Pinpoint the cell where the given text exists, returning its (x, y) midpoint coordinate. 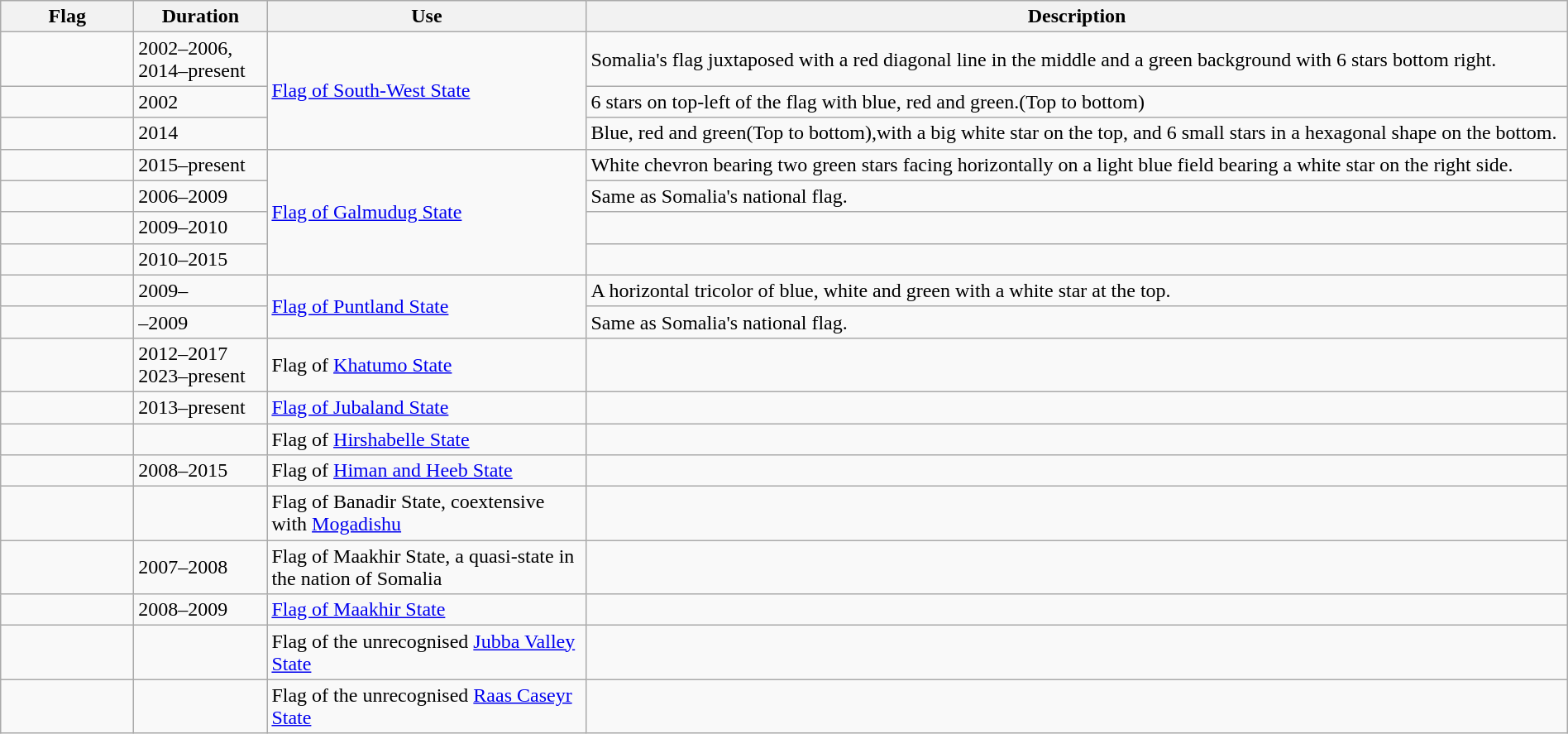
2009– (200, 290)
Blue, red and green(Top to bottom),with a big white star on the top, and 6 small stars in a hexagonal shape on the bottom. (1077, 133)
2002–2006, 2014–present (200, 60)
Somalia's flag juxtaposed with a red diagonal line in the middle and a green background with 6 stars bottom right. (1077, 60)
Flag of Maakhir State (427, 610)
2006–2009 (200, 196)
–2009 (200, 322)
2012–20172023–present (200, 364)
2015–present (200, 165)
2014 (200, 133)
2008–2009 (200, 610)
2002 (200, 102)
2008–2015 (200, 471)
Flag of South-West State (427, 91)
6 stars on top-left of the flag with blue, red and green.(Top to bottom) (1077, 102)
Duration (200, 17)
Flag of Himan and Heeb State (427, 471)
Flag of Khatumo State (427, 364)
A horizontal tricolor of blue, white and green with a white star at the top. (1077, 290)
Flag of Puntland State (427, 306)
2013–present (200, 407)
Flag of Maakhir State, a quasi-state in the nation of Somalia (427, 568)
Flag of Jubaland State (427, 407)
2007–2008 (200, 568)
2009–2010 (200, 228)
Flag of Galmudug State (427, 212)
Use (427, 17)
Description (1077, 17)
Flag of the unrecognised Raas Caseyr State (427, 707)
Flag of the unrecognised Jubba Valley State (427, 652)
2010–2015 (200, 259)
Flag (68, 17)
Flag of Hirshabelle State (427, 439)
White chevron bearing two green stars facing horizontally on a light blue field bearing a white star on the right side. (1077, 165)
Flag of Banadir State, coextensive with Mogadishu (427, 513)
